Find where the given text appears and provide that cell's center as (x, y) coordinate. 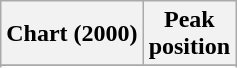
Peakposition (189, 34)
Chart (2000) (72, 34)
